Find where the given text appears and provide that cell's center as [x, y] coordinate. 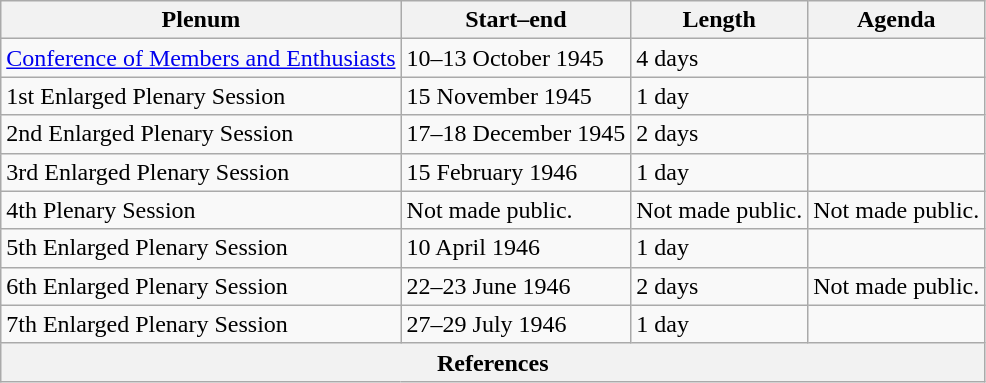
27–29 July 1946 [516, 324]
Agenda [896, 20]
2nd Enlarged Plenary Session [201, 134]
10 April 1946 [516, 248]
15 November 1945 [516, 96]
22–23 June 1946 [516, 286]
17–18 December 1945 [516, 134]
4 days [720, 58]
4th Plenary Session [201, 210]
Length [720, 20]
6th Enlarged Plenary Session [201, 286]
15 February 1946 [516, 172]
Conference of Members and Enthusiasts [201, 58]
Plenum [201, 20]
References [493, 362]
5th Enlarged Plenary Session [201, 248]
3rd Enlarged Plenary Session [201, 172]
7th Enlarged Plenary Session [201, 324]
1st Enlarged Plenary Session [201, 96]
10–13 October 1945 [516, 58]
Start–end [516, 20]
